Search for the cell housing the specified text and yield its (x, y) center coordinate. 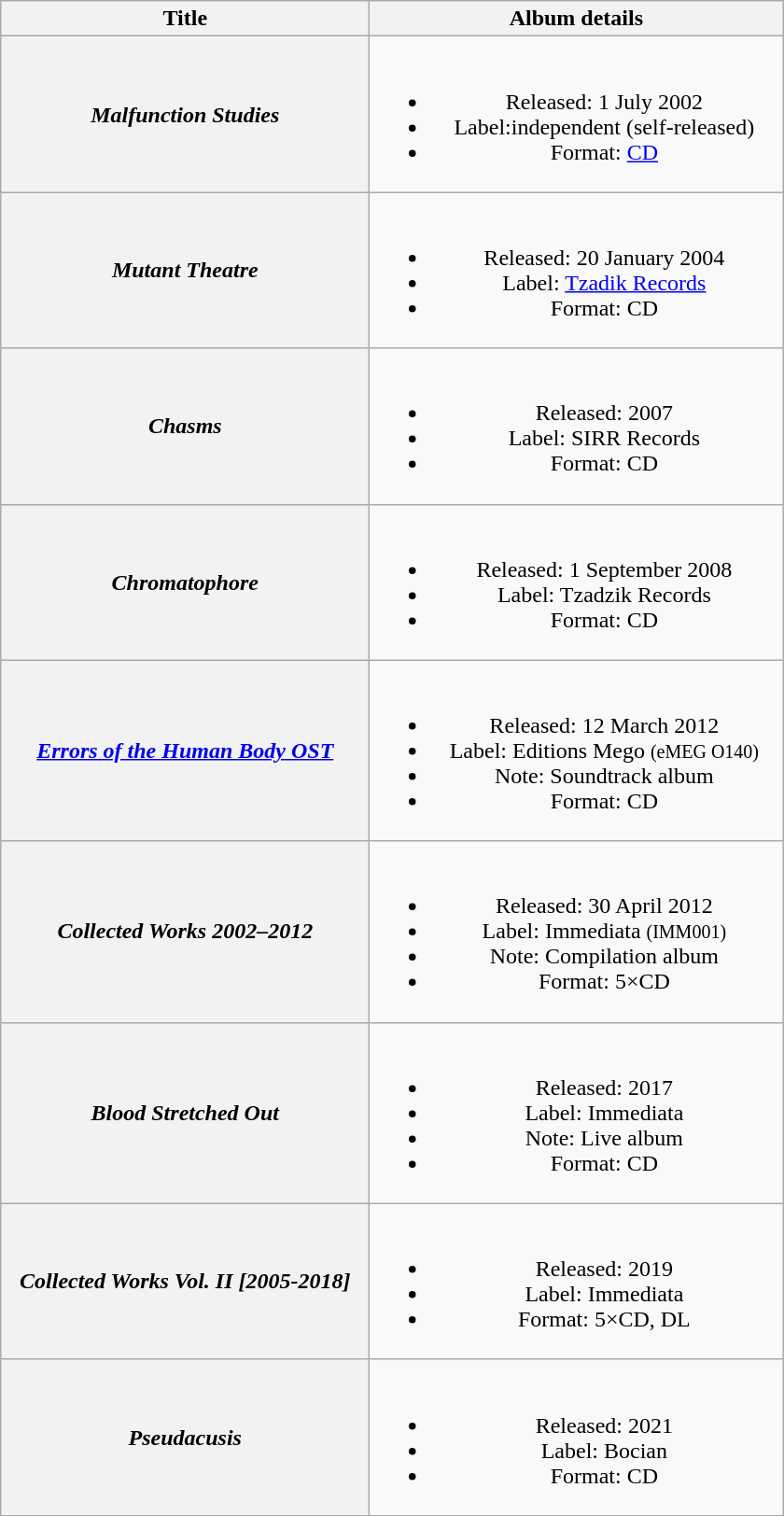
Album details (577, 19)
Released: 2017Label: Immediata Note: Live albumFormat: CD (577, 1113)
Released: 1 July 2002Label:independent (self-released)Format: CD (577, 114)
Errors of the Human Body OST (185, 751)
Chasms (185, 426)
Released: 20 January 2004Label: Tzadik Records Format: CD (577, 271)
Malfunction Studies (185, 114)
Released: 2021Label: BocianFormat: CD (577, 1438)
Chromatophore (185, 583)
Mutant Theatre (185, 271)
Released: 2007Label: SIRR Records Format: CD (577, 426)
Collected Works 2002–2012 (185, 932)
Released: 30 April 2012Label: Immediata (IMM001)Note: Compilation albumFormat: 5×CD (577, 932)
Released: 1 September 2008Label: Tzadzik Records Format: CD (577, 583)
Collected Works Vol. II [2005-2018] (185, 1281)
Pseudacusis (185, 1438)
Released: 12 March 2012Label: Editions Mego (eMEG O140)Note: Soundtrack albumFormat: CD (577, 751)
Title (185, 19)
Released: 2019Label: ImmediataFormat: 5×CD, DL (577, 1281)
Blood Stretched Out (185, 1113)
